Return the (x, y) coordinate for the center point of the cell that contains the specified text.  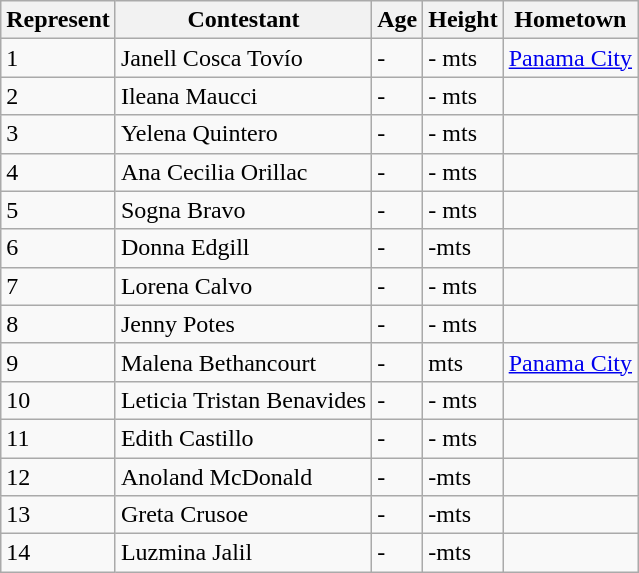
5 (58, 210)
Hometown (570, 20)
Ileana Maucci (243, 96)
Janell Cosca Tovío (243, 58)
mts (463, 362)
1 (58, 58)
2 (58, 96)
13 (58, 515)
8 (58, 324)
Ana Cecilia Orillac (243, 172)
Anoland McDonald (243, 477)
Leticia Tristan Benavides (243, 400)
4 (58, 172)
3 (58, 134)
9 (58, 362)
Sogna Bravo (243, 210)
Lorena Calvo (243, 286)
Height (463, 20)
14 (58, 553)
Represent (58, 20)
Yelena Quintero (243, 134)
12 (58, 477)
Donna Edgill (243, 248)
11 (58, 438)
Edith Castillo (243, 438)
6 (58, 248)
7 (58, 286)
Luzmina Jalil (243, 553)
10 (58, 400)
Contestant (243, 20)
Malena Bethancourt (243, 362)
Jenny Potes (243, 324)
Greta Crusoe (243, 515)
Age (398, 20)
